Output the (x, y) coordinate of the center of the cell containing the given text.  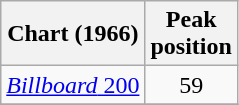
Chart (1966) (73, 34)
Billboard 200 (73, 85)
59 (191, 85)
Peakposition (191, 34)
